Capture the cell that displays the provided text and extract its (X, Y) central coordinate. 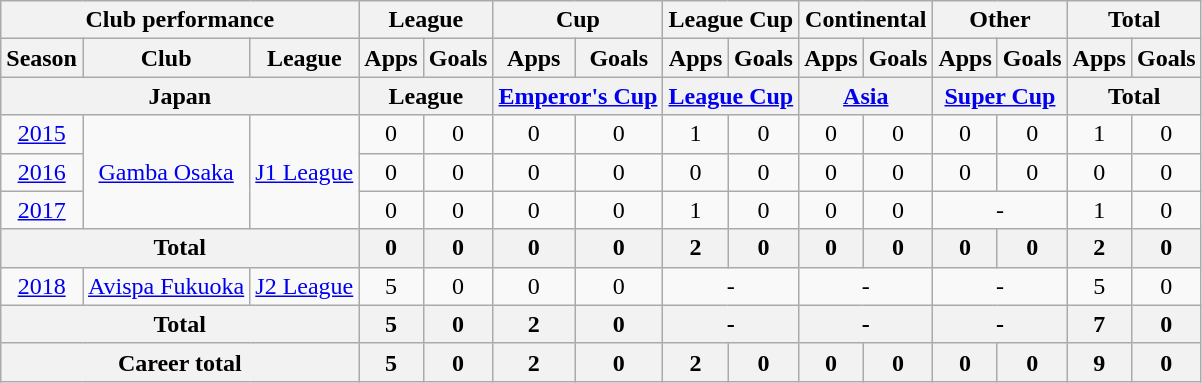
Cup (578, 20)
2018 (42, 286)
Continental (866, 20)
2015 (42, 134)
Other (1000, 20)
7 (1099, 324)
Emperor's Cup (578, 96)
Super Cup (1000, 96)
2016 (42, 172)
Career total (180, 362)
Asia (866, 96)
Gamba Osaka (166, 172)
2017 (42, 210)
J2 League (304, 286)
Avispa Fukuoka (166, 286)
Season (42, 58)
9 (1099, 362)
J1 League (304, 172)
Japan (180, 96)
Club (166, 58)
Club performance (180, 20)
